For the text-containing cell, return its midpoint in (x, y) coordinate format. 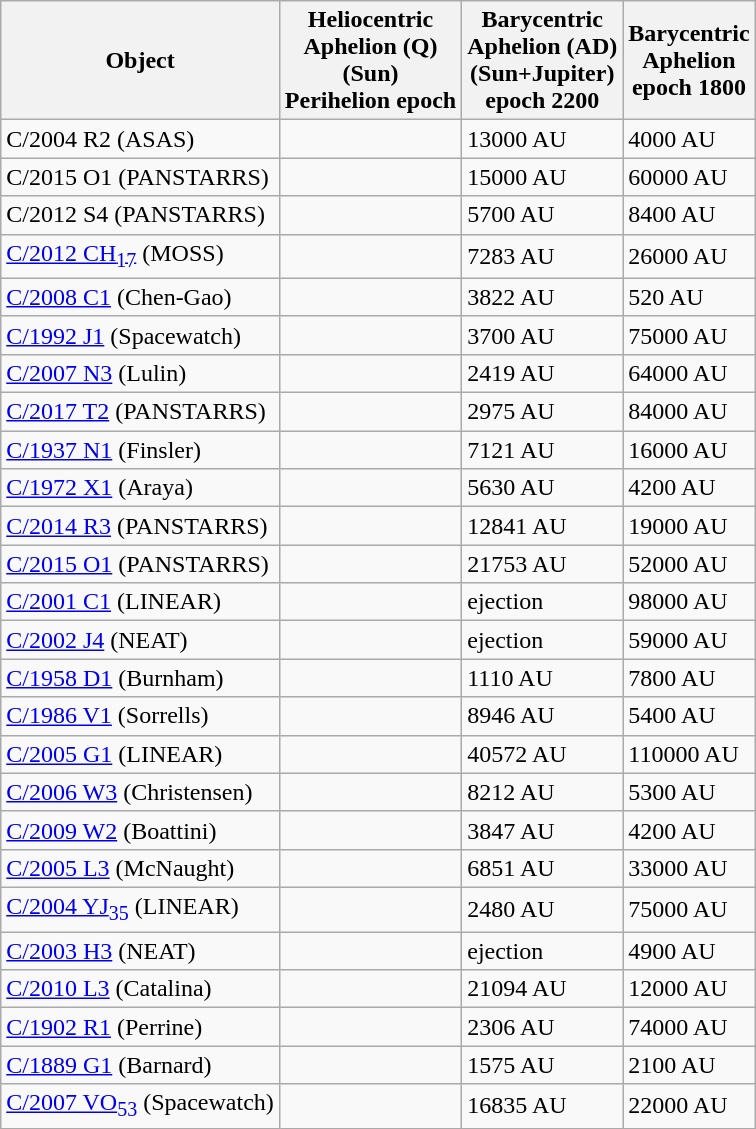
C/2017 T2 (PANSTARRS) (140, 412)
C/2008 C1 (Chen-Gao) (140, 297)
C/2005 L3 (McNaught) (140, 868)
4900 AU (689, 951)
8400 AU (689, 215)
BarycentricAphelion (AD)(Sun+Jupiter)epoch 2200 (542, 60)
C/2005 G1 (LINEAR) (140, 754)
C/2002 J4 (NEAT) (140, 640)
C/2006 W3 (Christensen) (140, 792)
C/1958 D1 (Burnham) (140, 678)
19000 AU (689, 526)
12841 AU (542, 526)
22000 AU (689, 1106)
4000 AU (689, 139)
3700 AU (542, 335)
110000 AU (689, 754)
C/2004 YJ35 (LINEAR) (140, 909)
5400 AU (689, 716)
26000 AU (689, 256)
HeliocentricAphelion (Q)(Sun)Perihelion epoch (370, 60)
15000 AU (542, 177)
C/2007 VO53 (Spacewatch) (140, 1106)
C/2007 N3 (Lulin) (140, 373)
74000 AU (689, 1027)
5300 AU (689, 792)
13000 AU (542, 139)
84000 AU (689, 412)
C/2012 CH17 (MOSS) (140, 256)
C/2014 R3 (PANSTARRS) (140, 526)
C/2003 H3 (NEAT) (140, 951)
3822 AU (542, 297)
C/1937 N1 (Finsler) (140, 450)
C/1889 G1 (Barnard) (140, 1065)
C/1986 V1 (Sorrells) (140, 716)
C/2012 S4 (PANSTARRS) (140, 215)
59000 AU (689, 640)
64000 AU (689, 373)
C/1992 J1 (Spacewatch) (140, 335)
3847 AU (542, 830)
5630 AU (542, 488)
2419 AU (542, 373)
C/2001 C1 (LINEAR) (140, 602)
2100 AU (689, 1065)
40572 AU (542, 754)
12000 AU (689, 989)
1110 AU (542, 678)
2306 AU (542, 1027)
21094 AU (542, 989)
2975 AU (542, 412)
33000 AU (689, 868)
7800 AU (689, 678)
1575 AU (542, 1065)
520 AU (689, 297)
C/1902 R1 (Perrine) (140, 1027)
Object (140, 60)
21753 AU (542, 564)
16000 AU (689, 450)
C/2004 R2 (ASAS) (140, 139)
16835 AU (542, 1106)
C/2009 W2 (Boattini) (140, 830)
60000 AU (689, 177)
7121 AU (542, 450)
7283 AU (542, 256)
BarycentricAphelionepoch 1800 (689, 60)
2480 AU (542, 909)
C/1972 X1 (Araya) (140, 488)
52000 AU (689, 564)
8212 AU (542, 792)
98000 AU (689, 602)
5700 AU (542, 215)
8946 AU (542, 716)
6851 AU (542, 868)
C/2010 L3 (Catalina) (140, 989)
